Identify which cell holds the provided text, then report its (X, Y) central coordinate. 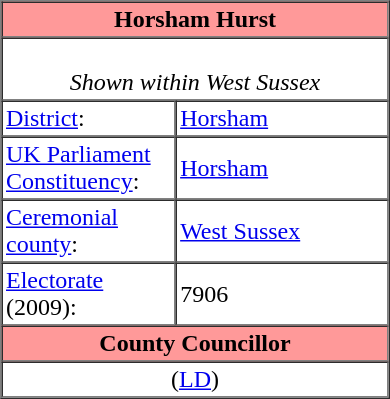
County Councillor (196, 344)
Shown within West Sussex (196, 70)
District: (89, 118)
Horsham Hurst (196, 20)
7906 (282, 294)
Electorate (2009): (89, 294)
West Sussex (282, 232)
Ceremonial county: (89, 232)
(LD) (196, 380)
UK Parliament Constituency: (89, 168)
